Output the (x, y) coordinate of the center of the cell containing the given text.  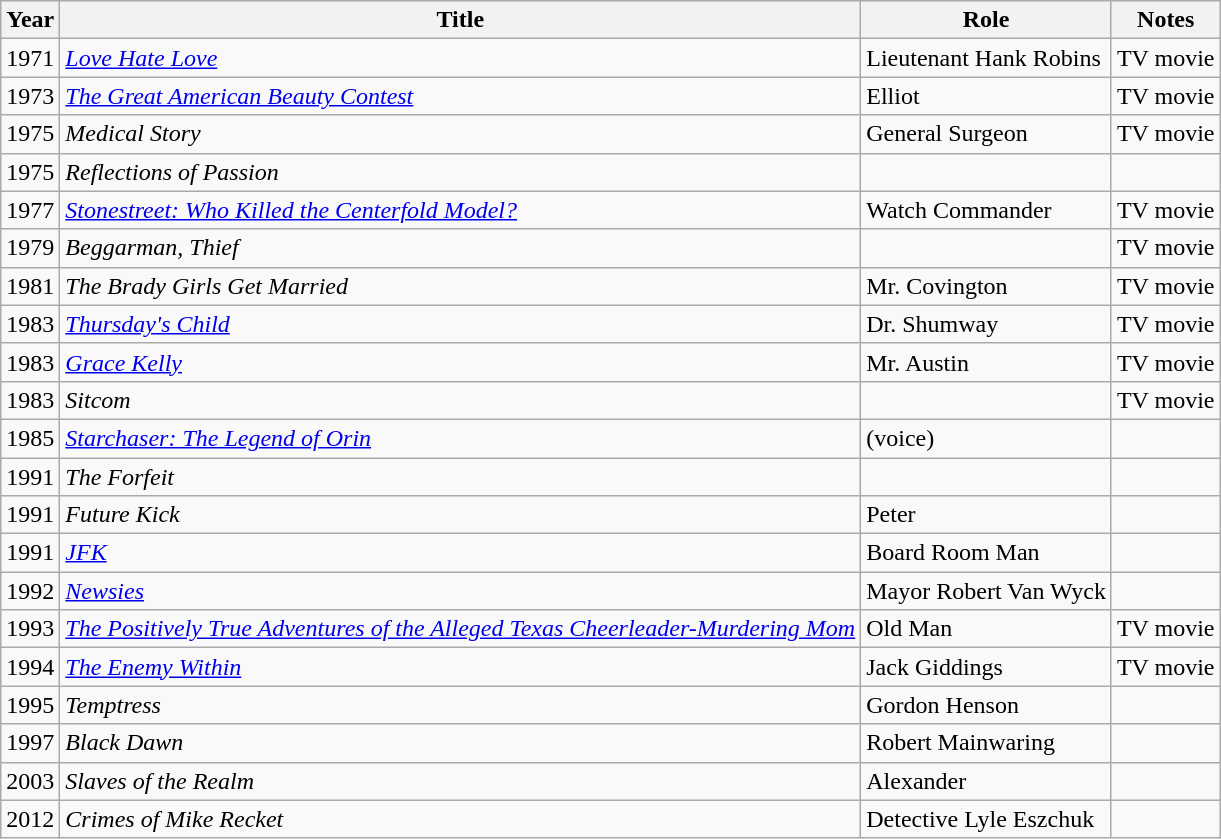
Alexander (986, 781)
Beggarman, Thief (460, 248)
Year (30, 20)
Black Dawn (460, 743)
Starchaser: The Legend of Orin (460, 438)
2003 (30, 781)
Detective Lyle Eszchuk (986, 819)
1973 (30, 96)
The Enemy Within (460, 667)
Gordon Henson (986, 705)
Love Hate Love (460, 58)
The Forfeit (460, 477)
Stonestreet: Who Killed the Centerfold Model? (460, 210)
Jack Giddings (986, 667)
1985 (30, 438)
Mr. Covington (986, 286)
Old Man (986, 629)
Crimes of Mike Recket (460, 819)
1979 (30, 248)
Future Kick (460, 515)
Thursday's Child (460, 324)
Newsies (460, 591)
(voice) (986, 438)
Peter (986, 515)
Lieutenant Hank Robins (986, 58)
Role (986, 20)
JFK (460, 553)
Sitcom (460, 400)
1993 (30, 629)
Robert Mainwaring (986, 743)
The Brady Girls Get Married (460, 286)
1992 (30, 591)
Reflections of Passion (460, 172)
General Surgeon (986, 134)
Title (460, 20)
1971 (30, 58)
Grace Kelly (460, 362)
Slaves of the Realm (460, 781)
Watch Commander (986, 210)
Mayor Robert Van Wyck (986, 591)
1995 (30, 705)
Elliot (986, 96)
Temptress (460, 705)
Board Room Man (986, 553)
1994 (30, 667)
Dr. Shumway (986, 324)
1981 (30, 286)
1977 (30, 210)
The Positively True Adventures of the Alleged Texas Cheerleader-Murdering Mom (460, 629)
Medical Story (460, 134)
1997 (30, 743)
Notes (1166, 20)
Mr. Austin (986, 362)
The Great American Beauty Contest (460, 96)
2012 (30, 819)
